Provide the [X, Y] coordinate of the cell's center where the given text is located.  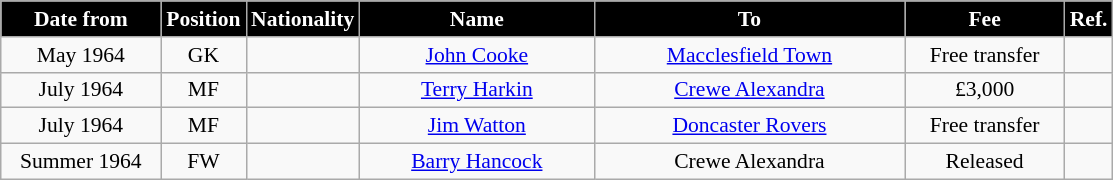
Summer 1964 [81, 162]
To [749, 19]
Jim Watton [476, 126]
Barry Hancock [476, 162]
FW [204, 162]
John Cooke [476, 55]
Date from [81, 19]
Nationality [302, 19]
Doncaster Rovers [749, 126]
GK [204, 55]
Name [476, 19]
Released [985, 162]
Terry Harkin [476, 90]
Position [204, 19]
Ref. [1089, 19]
£3,000 [985, 90]
May 1964 [81, 55]
Macclesfield Town [749, 55]
Fee [985, 19]
